Find where the given text appears and provide that cell's center as [X, Y] coordinate. 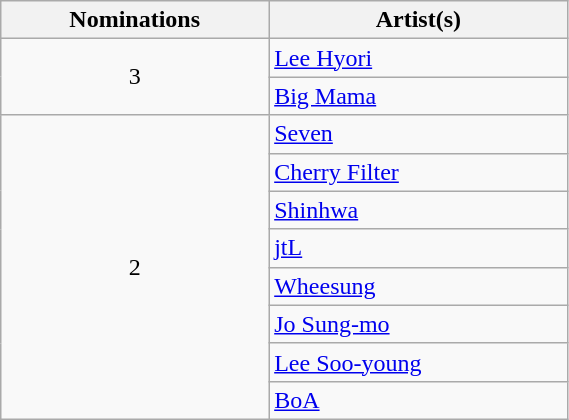
Jo Sung-mo [418, 324]
Seven [418, 134]
Wheesung [418, 286]
Cherry Filter [418, 172]
Lee Soo-young [418, 362]
Lee Hyori [418, 58]
jtL [418, 248]
2 [135, 267]
3 [135, 77]
Artist(s) [418, 20]
Shinhwa [418, 210]
BoA [418, 400]
Nominations [135, 20]
Big Mama [418, 96]
